Extract the [x, y] coordinate from the center of the cell holding the provided text.  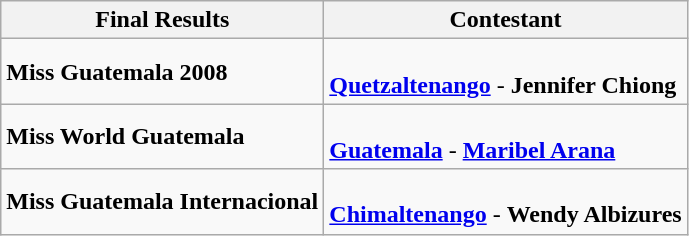
Contestant [506, 20]
Final Results [162, 20]
Miss Guatemala 2008 [162, 72]
Miss Guatemala Internacional [162, 202]
Quetzaltenango - Jennifer Chiong [506, 72]
Miss World Guatemala [162, 136]
Chimaltenango - Wendy Albizures [506, 202]
Guatemala - Maribel Arana [506, 136]
